Determine the [x, y] coordinate at the center of the cell enclosing the given text.  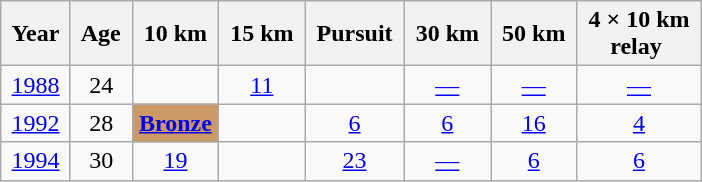
19 [175, 161]
Year [36, 34]
4 × 10 km relay [639, 34]
23 [354, 161]
28 [101, 123]
24 [101, 85]
11 [262, 85]
Bronze [175, 123]
1994 [36, 161]
10 km [175, 34]
1992 [36, 123]
16 [534, 123]
15 km [262, 34]
Pursuit [354, 34]
30 km [447, 34]
30 [101, 161]
4 [639, 123]
1988 [36, 85]
50 km [534, 34]
Age [101, 34]
